For the text-containing cell, return its midpoint in [X, Y] coordinate format. 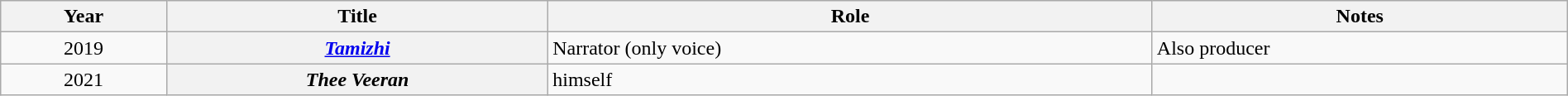
2021 [84, 79]
Title [357, 17]
2019 [84, 48]
Notes [1360, 17]
Narrator (only voice) [850, 48]
Also producer [1360, 48]
Thee Veeran [357, 79]
himself [850, 79]
Role [850, 17]
Year [84, 17]
Tamizhi [357, 48]
